Provide the (x, y) coordinate of the cell's center where the given text is located.  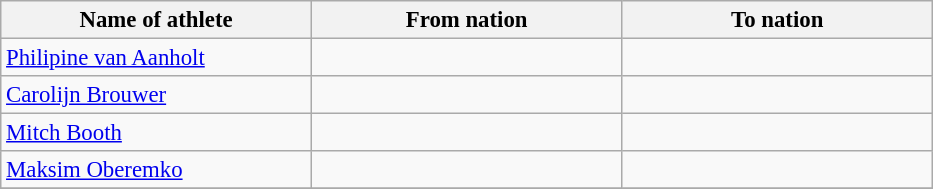
Philipine van Aanholt (156, 58)
From nation (466, 20)
Mitch Booth (156, 133)
Maksim Oberemko (156, 170)
Carolijn Brouwer (156, 95)
Name of athlete (156, 20)
To nation (778, 20)
